Output the (x, y) coordinate of the center of the cell containing the given text.  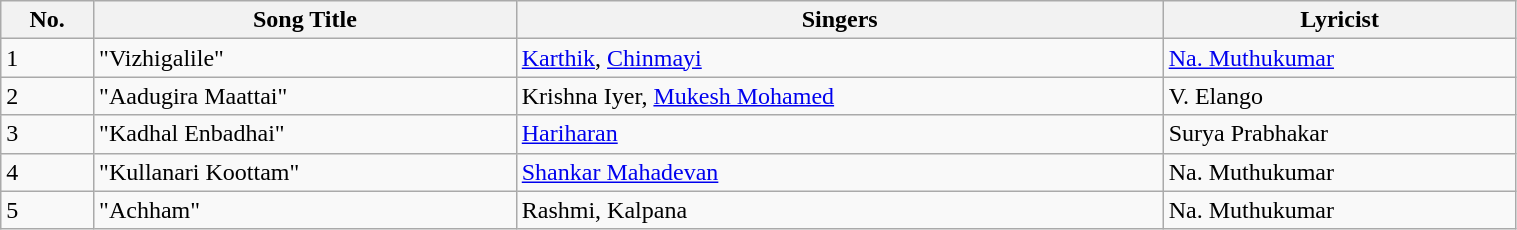
"Achham" (306, 210)
V. Elango (1340, 96)
4 (48, 172)
"Aadugira Maattai" (306, 96)
Karthik, Chinmayi (840, 58)
No. (48, 20)
Hariharan (840, 134)
Shankar Mahadevan (840, 172)
Surya Prabhakar (1340, 134)
1 (48, 58)
2 (48, 96)
Krishna Iyer, Mukesh Mohamed (840, 96)
Song Title (306, 20)
"Vizhigalile" (306, 58)
Rashmi, Kalpana (840, 210)
"Kullanari Koottam" (306, 172)
3 (48, 134)
Singers (840, 20)
"Kadhal Enbadhai" (306, 134)
5 (48, 210)
Lyricist (1340, 20)
